Return [x, y] of the center of cell containing provided text 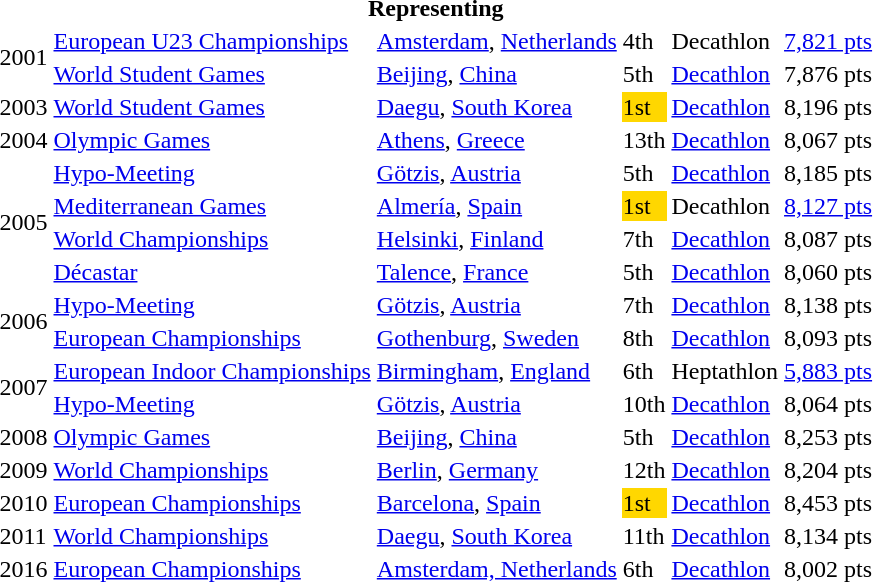
4th [644, 41]
Talence, France [496, 272]
Birmingham, England [496, 371]
Barcelona, Spain [496, 503]
European U23 Championships [212, 41]
13th [644, 140]
European Indoor Championships [212, 371]
12th [644, 470]
Gothenburg, Sweden [496, 338]
Helsinki, Finland [496, 239]
11th [644, 536]
8th [644, 338]
Amsterdam, Netherlands [496, 41]
Berlin, Germany [496, 470]
Heptathlon [725, 371]
10th [644, 404]
6th [644, 371]
Décastar [212, 272]
Almería, Spain [496, 206]
Athens, Greece [496, 140]
Mediterranean Games [212, 206]
